Find where the given text appears and provide that cell's center as [X, Y] coordinate. 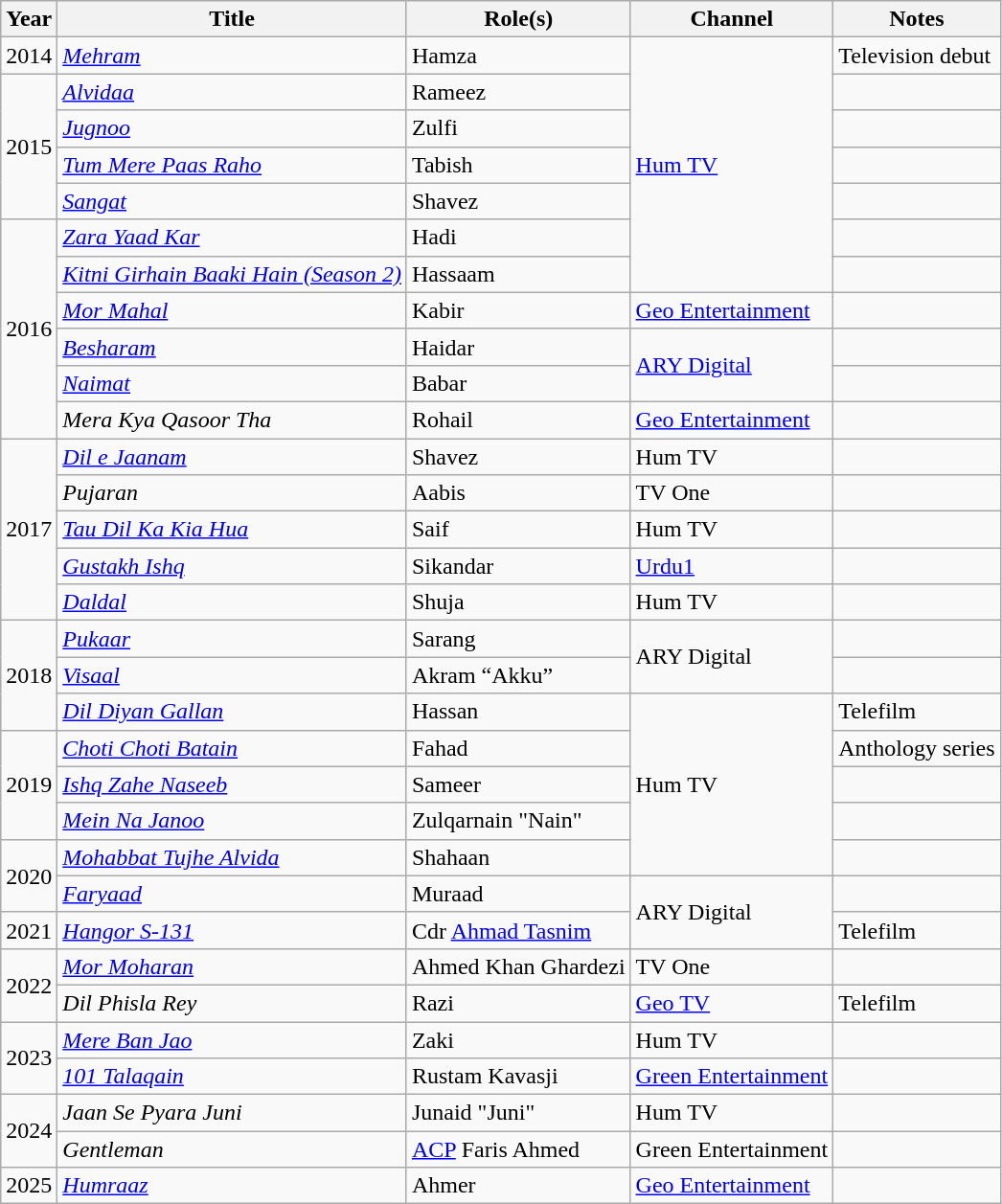
Mor Mahal [232, 310]
2024 [29, 1131]
Rameez [518, 92]
Title [232, 19]
Aabis [518, 493]
Mehram [232, 56]
Fahad [518, 748]
Gustakh Ishq [232, 566]
2014 [29, 56]
2020 [29, 875]
Babar [518, 383]
Choti Choti Batain [232, 748]
Television debut [917, 56]
Notes [917, 19]
Akram “Akku” [518, 675]
Zulfi [518, 128]
2018 [29, 675]
Daldal [232, 602]
Shuja [518, 602]
Ahmer [518, 1186]
Sangat [232, 201]
Hassaam [518, 274]
Tabish [518, 165]
Sarang [518, 639]
Urdu1 [732, 566]
Mohabbat Tujhe Alvida [232, 857]
Gentleman [232, 1149]
Junaid "Juni" [518, 1113]
2015 [29, 147]
Mein Na Janoo [232, 821]
Mere Ban Jao [232, 1039]
Kabir [518, 310]
Sikandar [518, 566]
Hadi [518, 238]
Ishq Zahe Naseeb [232, 784]
Muraad [518, 894]
Zara Yaad Kar [232, 238]
Role(s) [518, 19]
2017 [29, 530]
Dil e Jaanam [232, 457]
2022 [29, 985]
Anthology series [917, 748]
Pujaran [232, 493]
Jaan Se Pyara Juni [232, 1113]
ACP Faris Ahmed [518, 1149]
Alvidaa [232, 92]
Naimat [232, 383]
Pukaar [232, 639]
Hangor S-131 [232, 930]
Year [29, 19]
Tum Mere Paas Raho [232, 165]
Mera Kya Qasoor Tha [232, 420]
Cdr Ahmad Tasnim [518, 930]
Channel [732, 19]
Zaki [518, 1039]
Kitni Girhain Baaki Hain (Season 2) [232, 274]
Zulqarnain "Nain" [518, 821]
Jugnoo [232, 128]
2023 [29, 1057]
2025 [29, 1186]
2016 [29, 329]
Tau Dil Ka Kia Hua [232, 530]
Shahaan [518, 857]
Rohail [518, 420]
Dil Phisla Rey [232, 1003]
Rustam Kavasji [518, 1077]
Geo TV [732, 1003]
Sameer [518, 784]
Hassan [518, 712]
2019 [29, 784]
101 Talaqain [232, 1077]
Saif [518, 530]
Besharam [232, 347]
Mor Moharan [232, 966]
Faryaad [232, 894]
Ahmed Khan Ghardezi [518, 966]
Visaal [232, 675]
Hamza [518, 56]
2021 [29, 930]
Humraaz [232, 1186]
Dil Diyan Gallan [232, 712]
Razi [518, 1003]
Haidar [518, 347]
